Find where the given text appears and provide that cell's center as (X, Y) coordinate. 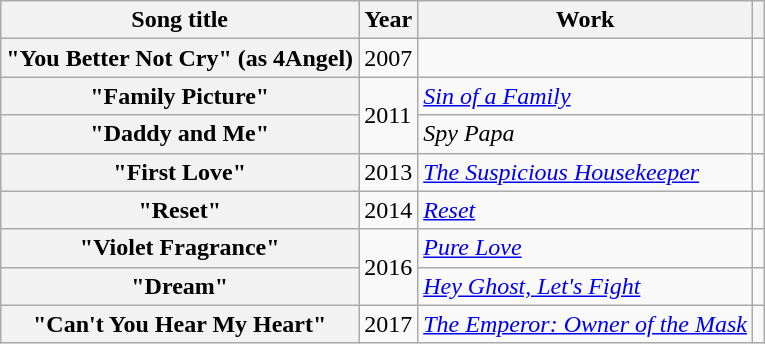
2011 (388, 115)
2007 (388, 58)
2013 (388, 172)
Song title (180, 20)
"Can't You Hear My Heart" (180, 324)
The Emperor: Owner of the Mask (586, 324)
2014 (388, 210)
"First Love" (180, 172)
"Daddy and Me" (180, 134)
Pure Love (586, 248)
"Dream" (180, 286)
Year (388, 20)
2017 (388, 324)
Spy Papa (586, 134)
Reset (586, 210)
The Suspicious Housekeeper (586, 172)
Hey Ghost, Let's Fight (586, 286)
"Reset" (180, 210)
Sin of a Family (586, 96)
"Family Picture" (180, 96)
2016 (388, 267)
"You Better Not Cry" (as 4Angel) (180, 58)
"Violet Fragrance" (180, 248)
Work (586, 20)
